Identify which cell holds the provided text, then report its (x, y) central coordinate. 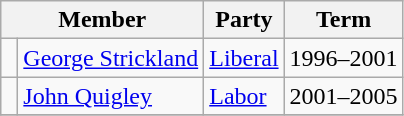
1996–2001 (344, 58)
Party (244, 20)
Term (344, 20)
Liberal (244, 58)
George Strickland (111, 58)
2001–2005 (344, 96)
Labor (244, 96)
Member (102, 20)
John Quigley (111, 96)
